Return the (x, y) coordinate for the center point of the cell that contains the specified text.  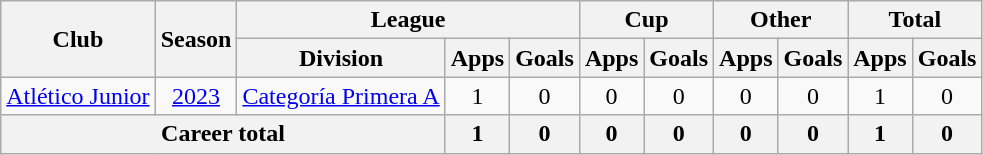
Categoría Primera A (341, 96)
Division (341, 58)
Club (78, 39)
Total (915, 20)
Cup (646, 20)
2023 (196, 96)
Other (781, 20)
Season (196, 39)
Atlético Junior (78, 96)
League (408, 20)
Career total (223, 134)
